For the text-containing cell, return its midpoint in [X, Y] coordinate format. 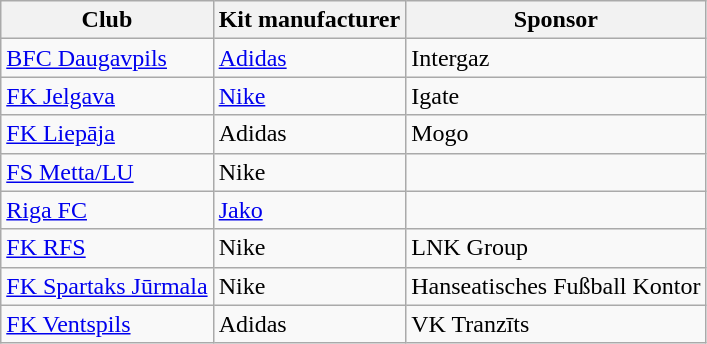
Igate [556, 96]
VK Tranzīts [556, 324]
Club [107, 20]
FK Ventspils [107, 324]
FS Metta/LU [107, 172]
Jako [310, 210]
Sponsor [556, 20]
Mogo [556, 134]
FK RFS [107, 248]
LNK Group [556, 248]
FK Jelgava [107, 96]
BFC Daugavpils [107, 58]
Hanseatisches Fußball Kontor [556, 286]
Intergaz [556, 58]
Riga FC [107, 210]
Kit manufacturer [310, 20]
FK Spartaks Jūrmala [107, 286]
FK Liepāja [107, 134]
